Identify which cell holds the provided text, then report its [x, y] central coordinate. 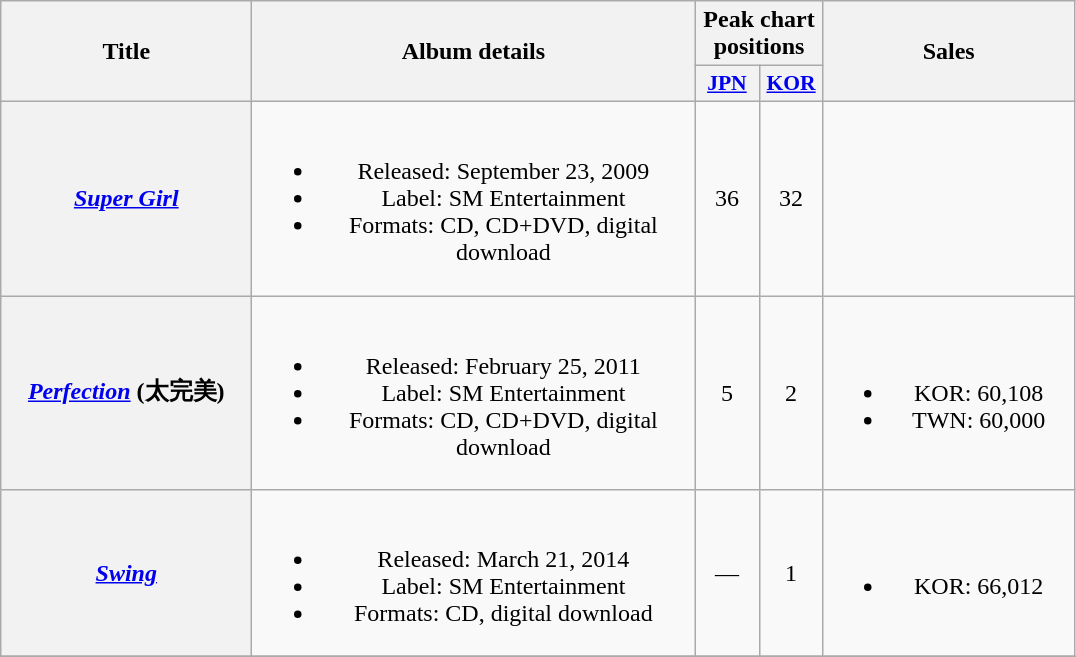
Released: March 21, 2014Label: SM EntertainmentFormats: CD, digital download [474, 574]
Peak chart positions [759, 34]
Album details [474, 52]
Released: September 23, 2009Label: SM EntertainmentFormats: CD, CD+DVD, digital download [474, 198]
JPN [727, 84]
— [727, 574]
KOR: 66,012 [948, 574]
KOR: 60,108TWN: 60,000 [948, 393]
1 [791, 574]
Super Girl [126, 198]
Sales [948, 52]
Title [126, 52]
Perfection (太完美) [126, 393]
Swing [126, 574]
36 [727, 198]
32 [791, 198]
2 [791, 393]
Released: February 25, 2011Label: SM EntertainmentFormats: CD, CD+DVD, digital download [474, 393]
5 [727, 393]
KOR [791, 84]
